Locate the cell with the specified text and output its [x, y] center coordinate. 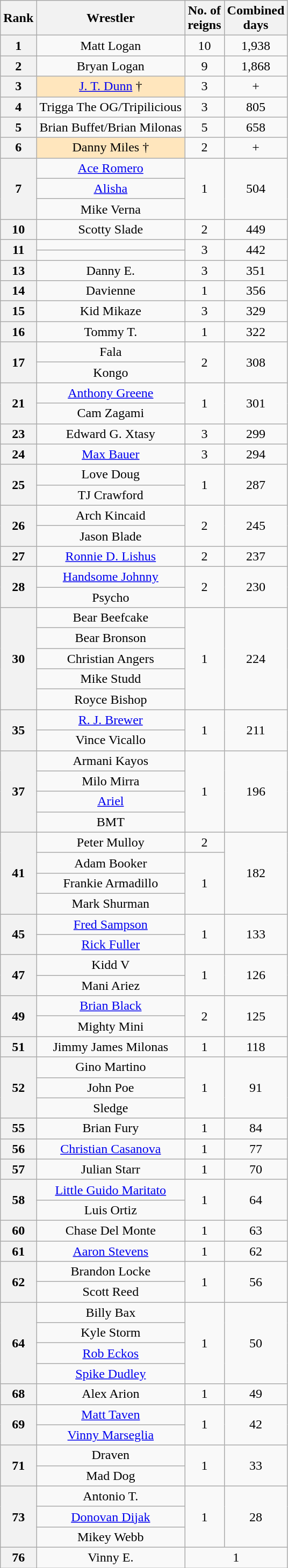
6 [18, 148]
230 [256, 587]
Billy Bax [111, 1312]
69 [18, 1425]
J. T. Dunn † [111, 86]
Christian Angers [111, 659]
Ronnie D. Lishus [111, 556]
51 [18, 1047]
Little Guido Maritato [111, 1190]
Wrestler [111, 18]
37 [18, 791]
351 [256, 270]
R. J. Brewer [111, 720]
Luis Ortiz [111, 1210]
Danny Miles † [111, 148]
133 [256, 934]
9 [204, 66]
Scotty Slade [111, 229]
Chase Del Monte [111, 1230]
13 [18, 270]
196 [256, 791]
23 [18, 434]
Brian Fury [111, 1128]
Love Doug [111, 475]
Jimmy James Milonas [111, 1047]
Peter Mulloy [111, 842]
Spike Dudley [111, 1374]
Danny E. [111, 270]
60 [18, 1230]
Sledge [111, 1108]
Christian Casanova [111, 1149]
Kongo [111, 373]
Ace Romero [111, 168]
308 [256, 362]
Brian Buffet/Brian Milonas [111, 127]
Jason Blade [111, 536]
Kid Mikaze [111, 311]
322 [256, 332]
Mad Dog [111, 1476]
356 [256, 291]
70 [256, 1169]
58 [18, 1200]
Handsome Johnny [111, 577]
125 [256, 1016]
Brian Black [111, 1006]
Vinny E. [111, 1557]
182 [256, 873]
57 [18, 1169]
52 [18, 1088]
Armani Kayos [111, 761]
27 [18, 556]
Gino Martino [111, 1067]
35 [18, 730]
Edward G. Xtasy [111, 434]
Bear Bronson [111, 638]
Trigga The OG/Tripilicious [111, 107]
25 [18, 485]
Davienne [111, 291]
Matt Taven [111, 1414]
63 [256, 1230]
224 [256, 659]
Vince Vicallo [111, 740]
Mike Studd [111, 679]
Alex Arion [111, 1394]
Fala [111, 352]
329 [256, 311]
41 [18, 873]
77 [256, 1149]
Rob Eckos [111, 1353]
Frankie Armadillo [111, 883]
Cam Zagami [111, 413]
805 [256, 107]
504 [256, 188]
Rick Fuller [111, 945]
84 [256, 1128]
Draven [111, 1455]
30 [18, 659]
299 [256, 434]
21 [18, 403]
Tommy T. [111, 332]
449 [256, 229]
17 [18, 362]
658 [256, 127]
Milo Mirra [111, 781]
Psycho [111, 597]
Adam Booker [111, 863]
76 [18, 1557]
Ariel [111, 801]
Julian Starr [111, 1169]
TJ Crawford [111, 495]
Mikey Webb [111, 1537]
442 [256, 250]
71 [18, 1465]
237 [256, 556]
45 [18, 934]
Arch Kincaid [111, 515]
68 [18, 1394]
Bryan Logan [111, 66]
Royce Bishop [111, 699]
14 [18, 291]
Antonio T. [111, 1496]
Kyle Storm [111, 1333]
BMT [111, 822]
Fred Sampson [111, 924]
50 [256, 1343]
61 [18, 1251]
245 [256, 526]
211 [256, 730]
24 [18, 454]
73 [18, 1516]
Vinny Marseglia [111, 1435]
Bear Beefcake [111, 618]
Mani Ariez [111, 986]
7 [18, 188]
Kidd V [111, 965]
Scott Reed [111, 1292]
126 [256, 975]
1,938 [256, 46]
Rank [18, 18]
11 [18, 250]
16 [18, 332]
42 [256, 1425]
Donovan Dijak [111, 1516]
15 [18, 311]
26 [18, 526]
Mike Verna [111, 209]
Aaron Stevens [111, 1251]
Brandon Locke [111, 1272]
Mighty Mini [111, 1026]
287 [256, 485]
Combineddays [256, 18]
Max Bauer [111, 454]
47 [18, 975]
Mark Shurman [111, 903]
301 [256, 403]
Matt Logan [111, 46]
Alisha [111, 188]
118 [256, 1047]
4 [18, 107]
John Poe [111, 1088]
294 [256, 454]
1,868 [256, 66]
Anthony Greene [111, 393]
55 [18, 1128]
33 [256, 1465]
No. ofreigns [204, 18]
91 [256, 1088]
